Return the (X, Y) coordinate for the center point of the cell that contains the specified text.  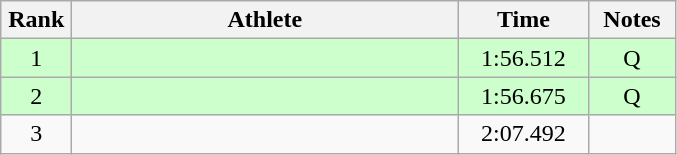
2 (36, 96)
2:07.492 (524, 134)
Time (524, 20)
3 (36, 134)
1 (36, 58)
Rank (36, 20)
Athlete (265, 20)
Notes (632, 20)
1:56.675 (524, 96)
1:56.512 (524, 58)
